Find where the given text appears and provide that cell's center as [x, y] coordinate. 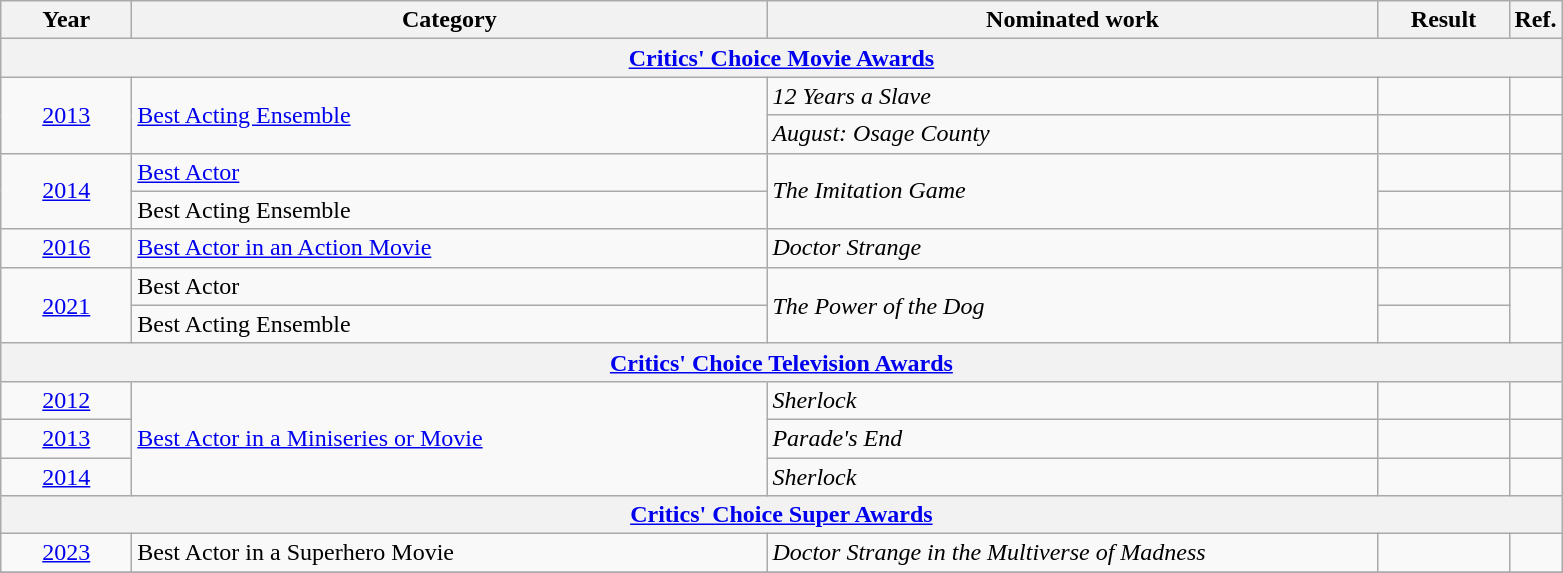
12 Years a Slave [1072, 96]
Doctor Strange in the Multiverse of Madness [1072, 553]
Parade's End [1072, 438]
Result [1444, 20]
Year [66, 20]
The Power of the Dog [1072, 305]
2021 [66, 305]
Nominated work [1072, 20]
Best Actor in an Action Movie [450, 248]
Ref. [1536, 20]
Doctor Strange [1072, 248]
Critics' Choice Television Awards [782, 362]
Critics' Choice Super Awards [782, 515]
Best Actor in a Miniseries or Movie [450, 438]
Best Actor in a Superhero Movie [450, 553]
2012 [66, 400]
Category [450, 20]
Critics' Choice Movie Awards [782, 58]
August: Osage County [1072, 134]
2016 [66, 248]
The Imitation Game [1072, 191]
2023 [66, 553]
